Output the [X, Y] coordinate of the center of the cell containing the given text.  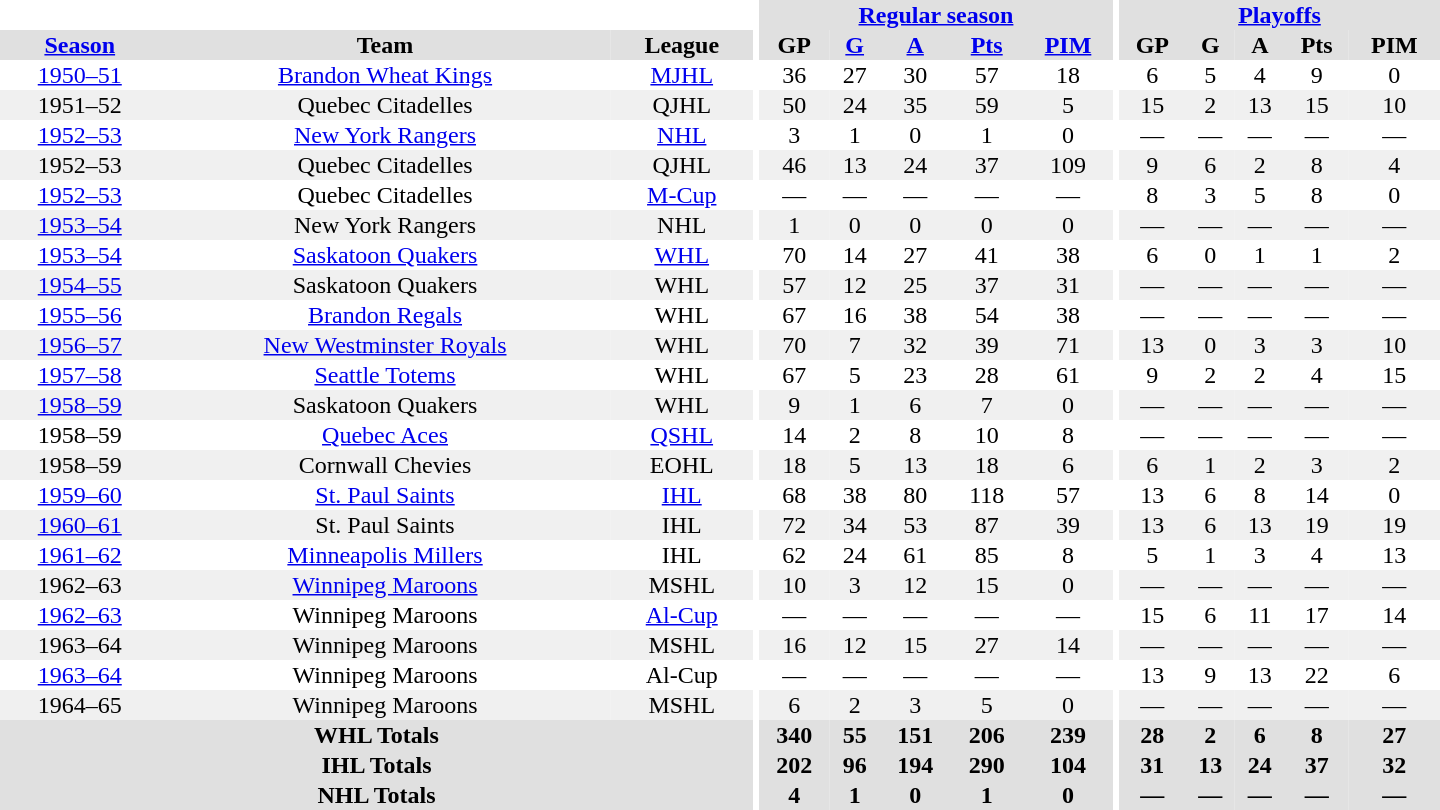
1957–58 [80, 375]
WHL Totals [376, 735]
25 [915, 285]
1954–55 [80, 285]
EOHL [682, 465]
League [682, 45]
71 [1068, 345]
Minneapolis Millers [386, 555]
Cornwall Chevies [386, 465]
Playoffs [1280, 15]
85 [987, 555]
Seattle Totems [386, 375]
202 [794, 765]
1956–57 [80, 345]
80 [915, 495]
34 [855, 525]
72 [794, 525]
206 [987, 735]
Brandon Wheat Kings [386, 75]
36 [794, 75]
96 [855, 765]
23 [915, 375]
55 [855, 735]
Season [80, 45]
118 [987, 495]
87 [987, 525]
1961–62 [80, 555]
239 [1068, 735]
NHL Totals [376, 795]
Regular season [936, 15]
1955–56 [80, 315]
1964–65 [80, 705]
New Westminster Royals [386, 345]
104 [1068, 765]
53 [915, 525]
MJHL [682, 75]
109 [1068, 165]
59 [987, 105]
17 [1317, 615]
54 [987, 315]
Quebec Aces [386, 435]
46 [794, 165]
1959–60 [80, 495]
194 [915, 765]
IHL Totals [376, 765]
290 [987, 765]
151 [915, 735]
1951–52 [80, 105]
41 [987, 255]
11 [1260, 615]
QSHL [682, 435]
35 [915, 105]
22 [1317, 675]
30 [915, 75]
68 [794, 495]
Brandon Regals [386, 315]
62 [794, 555]
340 [794, 735]
Team [386, 45]
1950–51 [80, 75]
1960–61 [80, 525]
50 [794, 105]
M-Cup [682, 195]
